From the cell containing the given text, extract its center point as (x, y) coordinate. 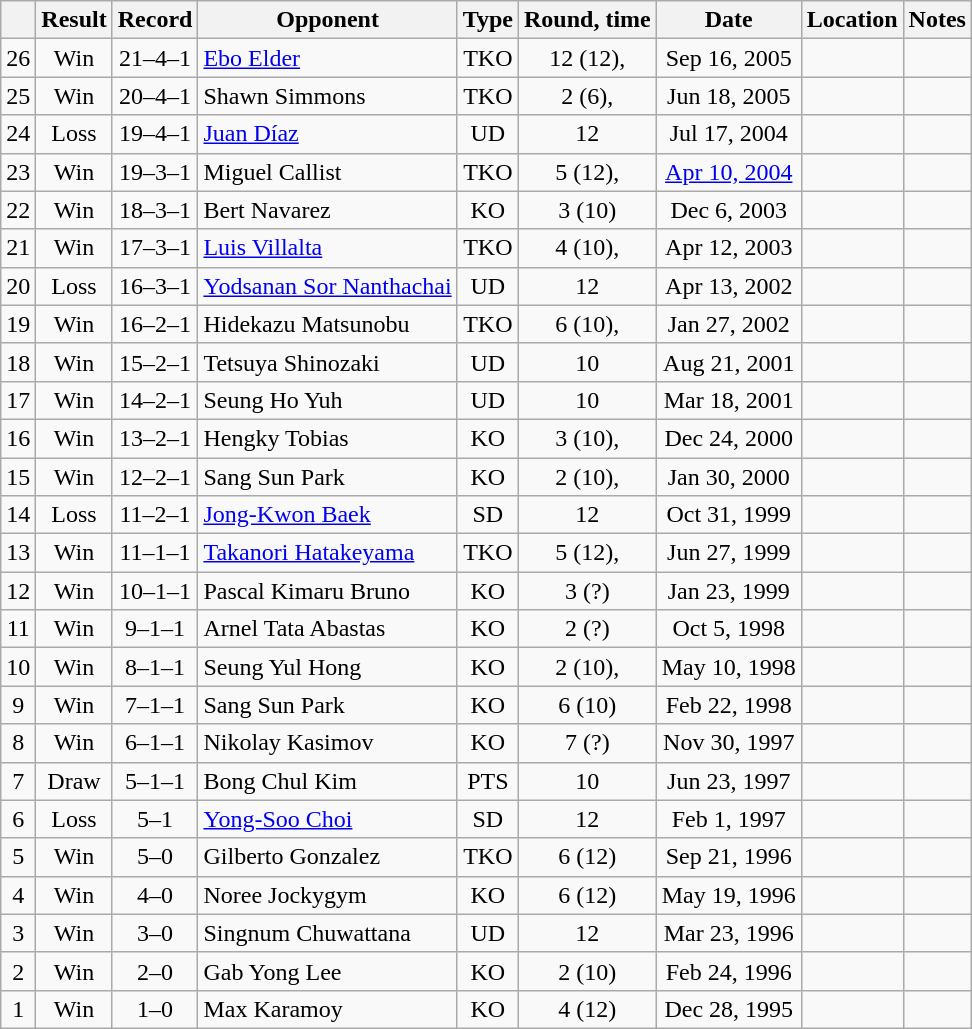
14–2–1 (155, 400)
Jul 17, 2004 (728, 134)
4 (10), (587, 248)
26 (18, 58)
Sep 16, 2005 (728, 58)
14 (18, 515)
11 (18, 629)
17 (18, 400)
Jan 30, 2000 (728, 477)
Shawn Simmons (328, 96)
Noree Jockygym (328, 895)
12–2–1 (155, 477)
2 (10) (587, 971)
2 (18, 971)
Jan 27, 2002 (728, 324)
Type (488, 20)
Location (852, 20)
Yodsanan Sor Nanthachai (328, 286)
Notes (937, 20)
13 (18, 553)
12 (12), (587, 58)
Max Karamoy (328, 1009)
Dec 6, 2003 (728, 210)
Gilberto Gonzalez (328, 857)
6 (10) (587, 705)
17–3–1 (155, 248)
3 (18, 933)
23 (18, 172)
Ebo Elder (328, 58)
Sep 21, 1996 (728, 857)
16–2–1 (155, 324)
4–0 (155, 895)
May 10, 1998 (728, 667)
Yong-Soo Choi (328, 819)
1–0 (155, 1009)
3 (?) (587, 591)
Feb 22, 1998 (728, 705)
Draw (74, 781)
7 (18, 781)
16 (18, 438)
20–4–1 (155, 96)
Record (155, 20)
Jong-Kwon Baek (328, 515)
8 (18, 743)
Oct 5, 1998 (728, 629)
15–2–1 (155, 362)
Jun 18, 2005 (728, 96)
Juan Díaz (328, 134)
Opponent (328, 20)
Aug 21, 2001 (728, 362)
3 (10), (587, 438)
7 (?) (587, 743)
11–2–1 (155, 515)
19–4–1 (155, 134)
18–3–1 (155, 210)
3 (10) (587, 210)
Jun 27, 1999 (728, 553)
20 (18, 286)
Pascal Kimaru Bruno (328, 591)
21–4–1 (155, 58)
2 (?) (587, 629)
Bong Chul Kim (328, 781)
5 (18, 857)
19 (18, 324)
Nov 30, 1997 (728, 743)
Gab Yong Lee (328, 971)
11–1–1 (155, 553)
2–0 (155, 971)
Apr 12, 2003 (728, 248)
Apr 10, 2004 (728, 172)
18 (18, 362)
5–0 (155, 857)
Hengky Tobias (328, 438)
1 (18, 1009)
Mar 23, 1996 (728, 933)
Bert Navarez (328, 210)
Luis Villalta (328, 248)
5–1–1 (155, 781)
Result (74, 20)
16–3–1 (155, 286)
Takanori Hatakeyama (328, 553)
15 (18, 477)
7–1–1 (155, 705)
Feb 1, 1997 (728, 819)
Oct 31, 1999 (728, 515)
24 (18, 134)
13–2–1 (155, 438)
Jun 23, 1997 (728, 781)
Miguel Callist (328, 172)
Round, time (587, 20)
PTS (488, 781)
Seung Yul Hong (328, 667)
Dec 24, 2000 (728, 438)
4 (12) (587, 1009)
9–1–1 (155, 629)
May 19, 1996 (728, 895)
25 (18, 96)
Seung Ho Yuh (328, 400)
5–1 (155, 819)
6 (10), (587, 324)
22 (18, 210)
4 (18, 895)
6–1–1 (155, 743)
Mar 18, 2001 (728, 400)
3–0 (155, 933)
2 (6), (587, 96)
Jan 23, 1999 (728, 591)
Arnel Tata Abastas (328, 629)
Singnum Chuwattana (328, 933)
Date (728, 20)
6 (18, 819)
Tetsuya Shinozaki (328, 362)
Nikolay Kasimov (328, 743)
9 (18, 705)
Apr 13, 2002 (728, 286)
Feb 24, 1996 (728, 971)
Dec 28, 1995 (728, 1009)
21 (18, 248)
8–1–1 (155, 667)
Hidekazu Matsunobu (328, 324)
19–3–1 (155, 172)
10–1–1 (155, 591)
